For the text-containing cell, return its midpoint in [x, y] coordinate format. 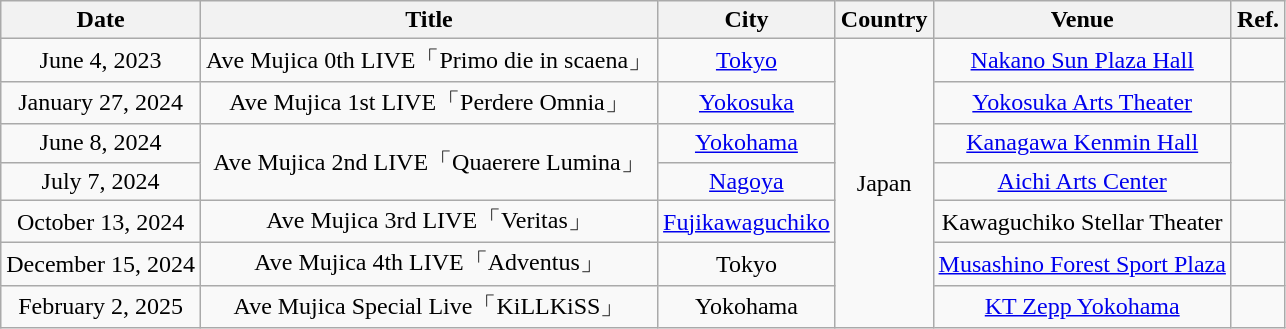
Nakano Sun Plaza Hall [1082, 60]
Country [884, 20]
Ave Mujica 3rd LIVE「Veritas」 [428, 222]
Venue [1082, 20]
February 2, 2025 [101, 306]
Nagoya [747, 181]
Ave Mujica 2nd LIVE「Quaerere Lumina」 [428, 162]
Ave Mujica 0th LIVE「Primo die in scaena」 [428, 60]
Aichi Arts Center [1082, 181]
June 4, 2023 [101, 60]
City [747, 20]
Kanagawa Kenmin Hall [1082, 143]
Date [101, 20]
June 8, 2024 [101, 143]
Ave Mujica 1st LIVE「Perdere Omnia」 [428, 102]
Ave Mujica Special Live「KiLLKiSS」 [428, 306]
Title [428, 20]
January 27, 2024 [101, 102]
October 13, 2024 [101, 222]
December 15, 2024 [101, 264]
Fujikawaguchiko [747, 222]
Yokosuka Arts Theater [1082, 102]
Ref. [1258, 20]
Kawaguchiko Stellar Theater [1082, 222]
KT Zepp Yokohama [1082, 306]
July 7, 2024 [101, 181]
Yokosuka [747, 102]
Musashino Forest Sport Plaza [1082, 264]
Ave Mujica 4th LIVE「Adventus」 [428, 264]
Japan [884, 184]
